Determine the (x, y) coordinate at the center of the cell enclosing the given text.  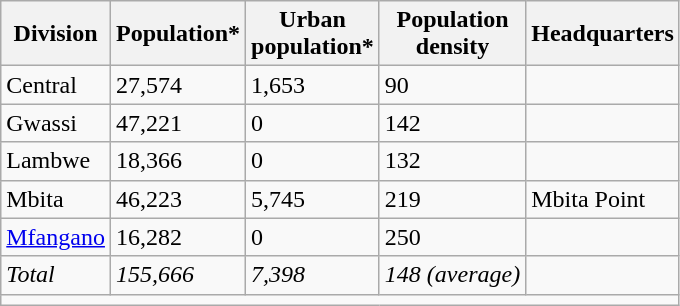
Headquarters (603, 34)
148 (average) (452, 275)
Mbita Point (603, 199)
Division (56, 34)
47,221 (178, 123)
Lambwe (56, 161)
Mbita (56, 199)
Urbanpopulation* (313, 34)
16,282 (178, 237)
Population* (178, 34)
46,223 (178, 199)
Mfangano (56, 237)
Total (56, 275)
155,666 (178, 275)
Gwassi (56, 123)
27,574 (178, 85)
250 (452, 237)
Populationdensity (452, 34)
7,398 (313, 275)
142 (452, 123)
90 (452, 85)
1,653 (313, 85)
132 (452, 161)
Central (56, 85)
219 (452, 199)
18,366 (178, 161)
5,745 (313, 199)
